Scan for the cell matching the given text and deliver its [X, Y] coordinate at center. 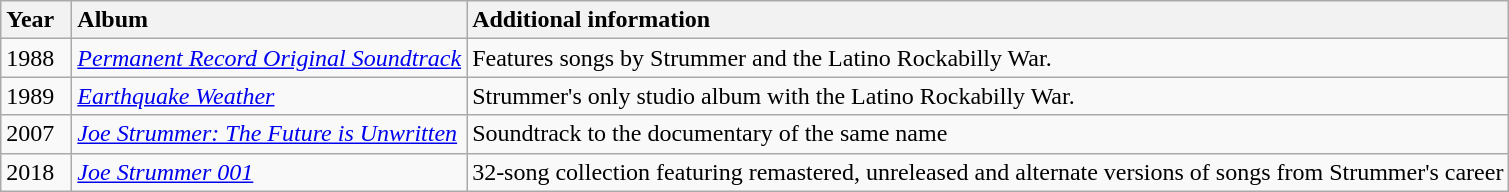
Permanent Record Original Soundtrack [270, 58]
1989 [36, 96]
2007 [36, 134]
Joe Strummer 001 [270, 172]
2018 [36, 172]
Earthquake Weather [270, 96]
Strummer's only studio album with the Latino Rockabilly War. [988, 96]
Soundtrack to the documentary of the same name [988, 134]
1988 [36, 58]
Album [270, 20]
Year [36, 20]
Features songs by Strummer and the Latino Rockabilly War. [988, 58]
Additional information [988, 20]
32-song collection featuring remastered, unreleased and alternate versions of songs from Strummer's career [988, 172]
Joe Strummer: The Future is Unwritten [270, 134]
